Scan for the cell matching the given text and deliver its (x, y) coordinate at center. 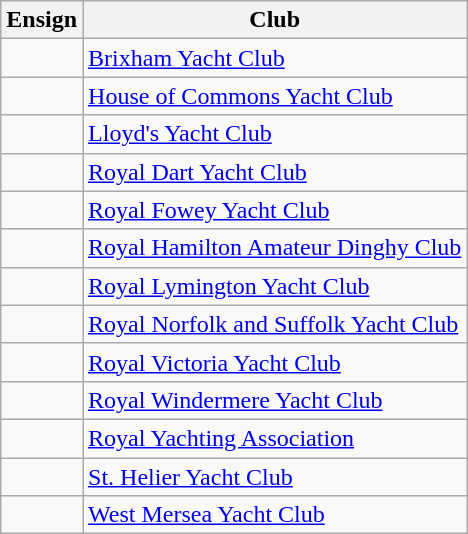
Club (275, 20)
Royal Norfolk and Suffolk Yacht Club (275, 324)
West Mersea Yacht Club (275, 515)
Royal Yachting Association (275, 438)
Royal Windermere Yacht Club (275, 400)
Lloyd's Yacht Club (275, 134)
Brixham Yacht Club (275, 58)
Ensign (42, 20)
Royal Victoria Yacht Club (275, 362)
Royal Dart Yacht Club (275, 172)
Royal Fowey Yacht Club (275, 210)
Royal Hamilton Amateur Dinghy Club (275, 248)
House of Commons Yacht Club (275, 96)
Royal Lymington Yacht Club (275, 286)
St. Helier Yacht Club (275, 477)
